Extract the (x, y) coordinate from the center of the cell holding the provided text.  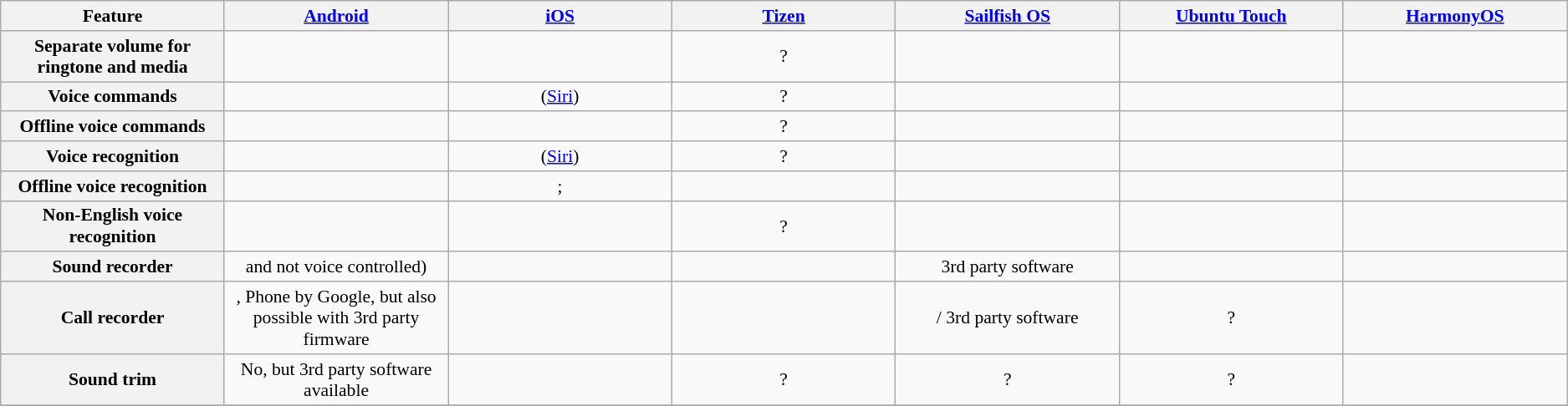
Offline voice recognition (113, 186)
and not voice controlled) (336, 267)
Android (336, 16)
iOS (560, 16)
Voice recognition (113, 156)
Voice commands (113, 97)
Tizen (784, 16)
Call recorder (113, 317)
/ 3rd party software (1008, 317)
Non-English voice recognition (113, 226)
Sound recorder (113, 267)
Ubuntu Touch (1231, 16)
; (560, 186)
, Phone by Google, but also possible with 3rd party firmware (336, 317)
No, but 3rd party software available (336, 379)
Sailfish OS (1008, 16)
3rd party software (1008, 267)
Sound trim (113, 379)
Offline voice commands (113, 127)
Feature (113, 16)
Separate volume for ringtone and media (113, 57)
HarmonyOS (1455, 16)
